Detect which cell encompasses the target text, then output its [x, y] center coordinate. 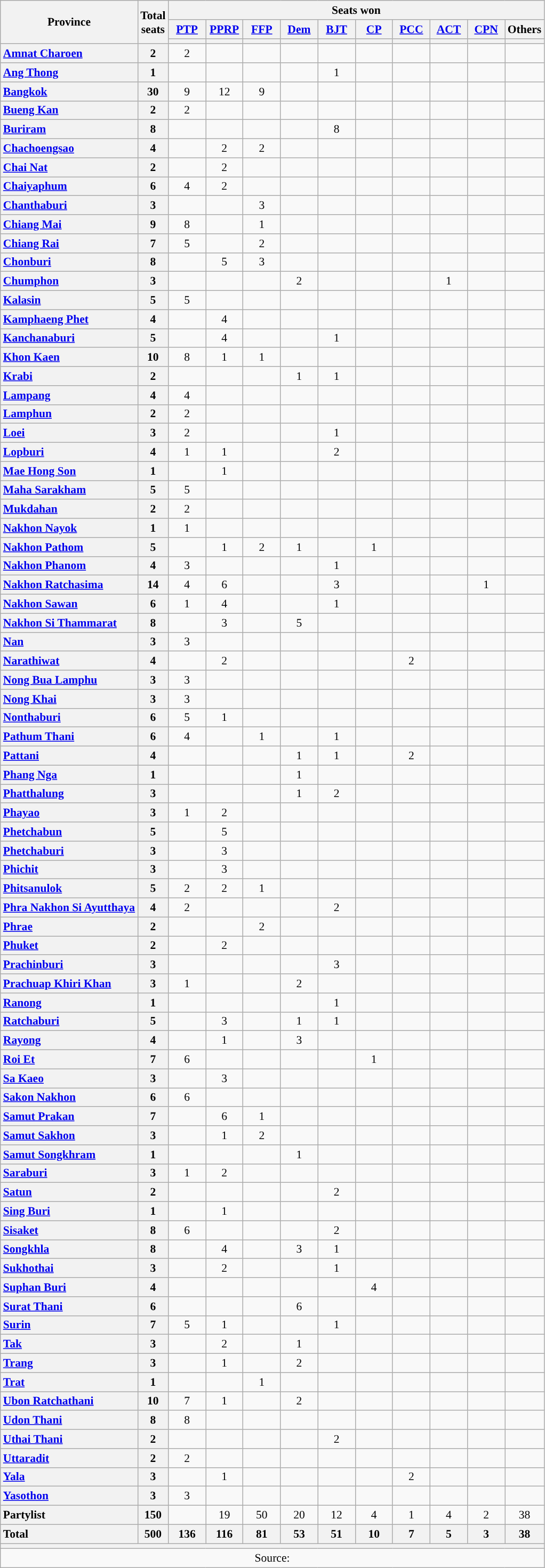
Surat Thani [69, 1306]
Ubon Ratchathani [69, 1401]
20 [299, 1515]
Saraburi [69, 1173]
Chachoengsao [69, 149]
Phayao [69, 813]
Bueng Kan [69, 110]
Lampang [69, 395]
Nan [69, 642]
FFP [262, 29]
Phitsanulok [69, 889]
Samut Sakhon [69, 1135]
Ratchaburi [69, 1021]
Tak [69, 1344]
Source: [272, 1558]
Kalasin [69, 300]
Uttaradit [69, 1458]
Ang Thong [69, 72]
Satun [69, 1192]
Bangkok [69, 92]
Province [69, 22]
PPRP [225, 29]
Surin [69, 1325]
19 [225, 1515]
Rayong [69, 1041]
Dem [299, 29]
Phatthalung [69, 794]
Sisaket [69, 1230]
Nakhon Ratchasima [69, 585]
CPN [486, 29]
53 [299, 1534]
Kamphaeng Phet [69, 319]
150 [153, 1515]
Nong Khai [69, 699]
500 [153, 1534]
Narathiwat [69, 661]
Uthai Thani [69, 1439]
Pattani [69, 756]
Chaiyaphum [69, 186]
Lamphun [69, 414]
Trat [69, 1382]
Phichit [69, 870]
136 [187, 1534]
Mae Hong Son [69, 471]
Lopburi [69, 452]
Pathum Thani [69, 737]
CP [374, 29]
Others [525, 29]
Totalseats [153, 22]
Nonthaburi [69, 718]
Nakhon Si Thammarat [69, 623]
BJT [336, 29]
Amnat Charoen [69, 54]
Trang [69, 1363]
Seats won [356, 10]
Maha Sarakham [69, 490]
PCC [411, 29]
Mukdahan [69, 509]
Sing Buri [69, 1212]
Chumphon [69, 281]
Nakhon Nayok [69, 528]
Roi Et [69, 1060]
Chiang Mai [69, 224]
Chiang Rai [69, 243]
Kanchanaburi [69, 338]
50 [262, 1515]
Partylist [69, 1515]
Songkhla [69, 1249]
Yasothon [69, 1496]
Phetchabun [69, 832]
Buriram [69, 129]
ACT [448, 29]
Chai Nat [69, 167]
30 [153, 92]
Prachuap Khiri Khan [69, 984]
14 [153, 585]
Phra Nakhon Si Ayutthaya [69, 908]
Samut Songkhram [69, 1155]
Loei [69, 433]
Nakhon Pathom [69, 547]
Sa Kaeo [69, 1078]
51 [336, 1534]
Total [69, 1534]
Suphan Buri [69, 1287]
Nakhon Sawan [69, 604]
Prachinburi [69, 965]
81 [262, 1534]
Phuket [69, 946]
PTP [187, 29]
Nong Bua Lamphu [69, 680]
Nakhon Phanom [69, 566]
Samut Prakan [69, 1117]
Ranong [69, 1003]
Phetchaburi [69, 851]
Sukhothai [69, 1269]
Sakon Nakhon [69, 1098]
Phrae [69, 927]
Khon Kaen [69, 358]
Krabi [69, 376]
Yala [69, 1477]
Chanthaburi [69, 206]
116 [225, 1534]
Chonburi [69, 262]
Udon Thani [69, 1420]
Phang Nga [69, 775]
